Pinpoint the cell where the given text exists, returning its (X, Y) midpoint coordinate. 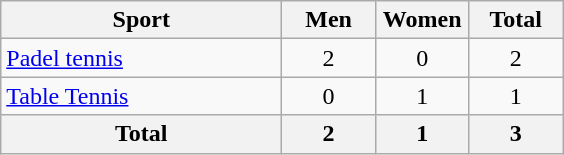
Men (329, 20)
Sport (142, 20)
Padel tennis (142, 58)
Table Tennis (142, 96)
3 (516, 134)
Women (422, 20)
